Find where the given text appears and provide that cell's center as (x, y) coordinate. 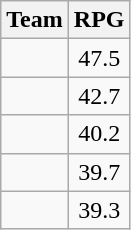
40.2 (99, 134)
39.7 (99, 172)
Team (35, 20)
47.5 (99, 58)
42.7 (99, 96)
39.3 (99, 210)
RPG (99, 20)
